Search for the cell housing the specified text and yield its (x, y) center coordinate. 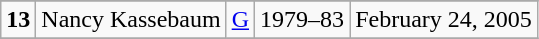
13 (18, 20)
Nancy Kassebaum (131, 20)
February 24, 2005 (444, 20)
1979–83 (302, 20)
G (240, 20)
